Search for the cell housing the specified text and yield its (X, Y) center coordinate. 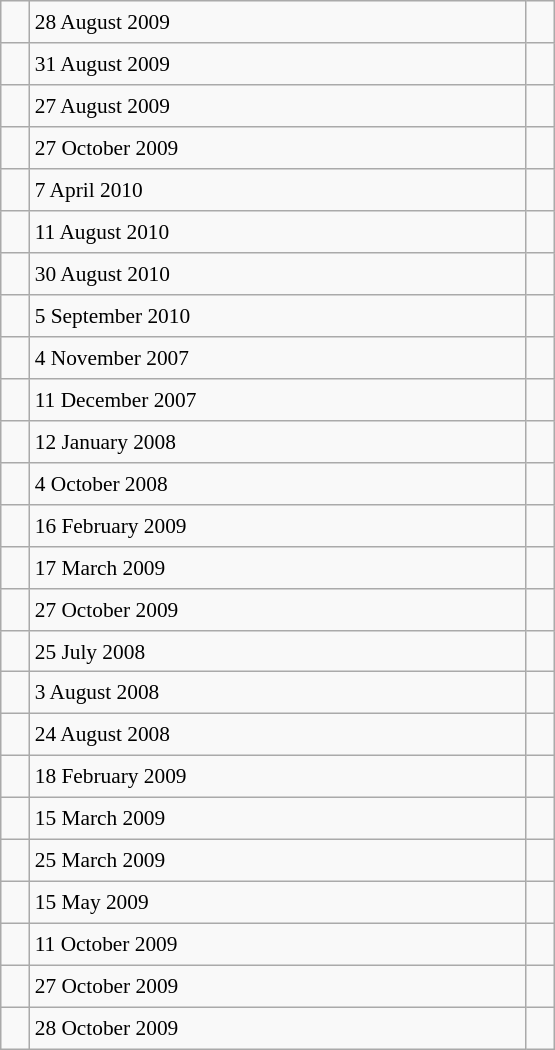
25 July 2008 (278, 651)
18 February 2009 (278, 777)
4 October 2008 (278, 483)
16 February 2009 (278, 525)
17 March 2009 (278, 567)
11 December 2007 (278, 399)
24 August 2008 (278, 735)
30 August 2010 (278, 274)
28 August 2009 (278, 22)
11 October 2009 (278, 945)
15 March 2009 (278, 819)
28 October 2009 (278, 1028)
4 November 2007 (278, 358)
27 August 2009 (278, 106)
31 August 2009 (278, 64)
12 January 2008 (278, 441)
3 August 2008 (278, 693)
7 April 2010 (278, 190)
15 May 2009 (278, 903)
11 August 2010 (278, 232)
25 March 2009 (278, 861)
5 September 2010 (278, 316)
